Return the (x, y) coordinate for the center point of the cell that contains the specified text.  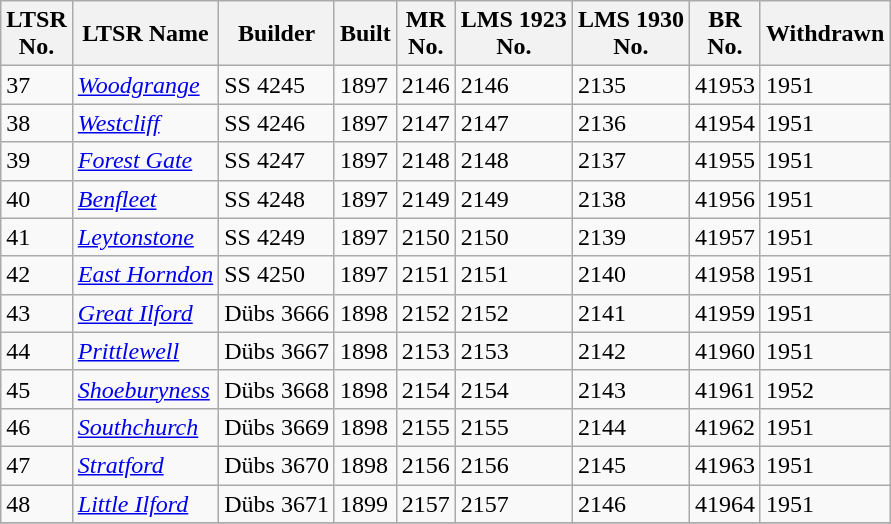
Forest Gate (145, 161)
SS 4248 (277, 199)
42 (37, 275)
Leytonstone (145, 237)
LMS 1930No. (630, 34)
SS 4247 (277, 161)
Benfleet (145, 199)
SS 4250 (277, 275)
41955 (724, 161)
47 (37, 465)
SS 4246 (277, 123)
Withdrawn (824, 34)
2143 (630, 389)
41962 (724, 427)
2135 (630, 85)
MRNo. (426, 34)
Dübs 3666 (277, 313)
44 (37, 351)
LTSR Name (145, 34)
SS 4249 (277, 237)
East Horndon (145, 275)
41957 (724, 237)
Dübs 3671 (277, 503)
1899 (365, 503)
Builder (277, 34)
48 (37, 503)
41 (37, 237)
BRNo. (724, 34)
Dübs 3668 (277, 389)
2144 (630, 427)
43 (37, 313)
2136 (630, 123)
2139 (630, 237)
41956 (724, 199)
Great Ilford (145, 313)
Westcliff (145, 123)
Dübs 3667 (277, 351)
2145 (630, 465)
38 (37, 123)
Dübs 3669 (277, 427)
41953 (724, 85)
41964 (724, 503)
2141 (630, 313)
LTSRNo. (37, 34)
39 (37, 161)
Prittlewell (145, 351)
45 (37, 389)
LMS 1923No. (514, 34)
Southchurch (145, 427)
40 (37, 199)
Dübs 3670 (277, 465)
2140 (630, 275)
41963 (724, 465)
1952 (824, 389)
Stratford (145, 465)
Little Ilford (145, 503)
2137 (630, 161)
2142 (630, 351)
46 (37, 427)
Shoeburyness (145, 389)
41959 (724, 313)
2138 (630, 199)
41954 (724, 123)
41961 (724, 389)
41960 (724, 351)
Built (365, 34)
Woodgrange (145, 85)
37 (37, 85)
SS 4245 (277, 85)
41958 (724, 275)
